Scan for the cell matching the given text and deliver its [X, Y] coordinate at center. 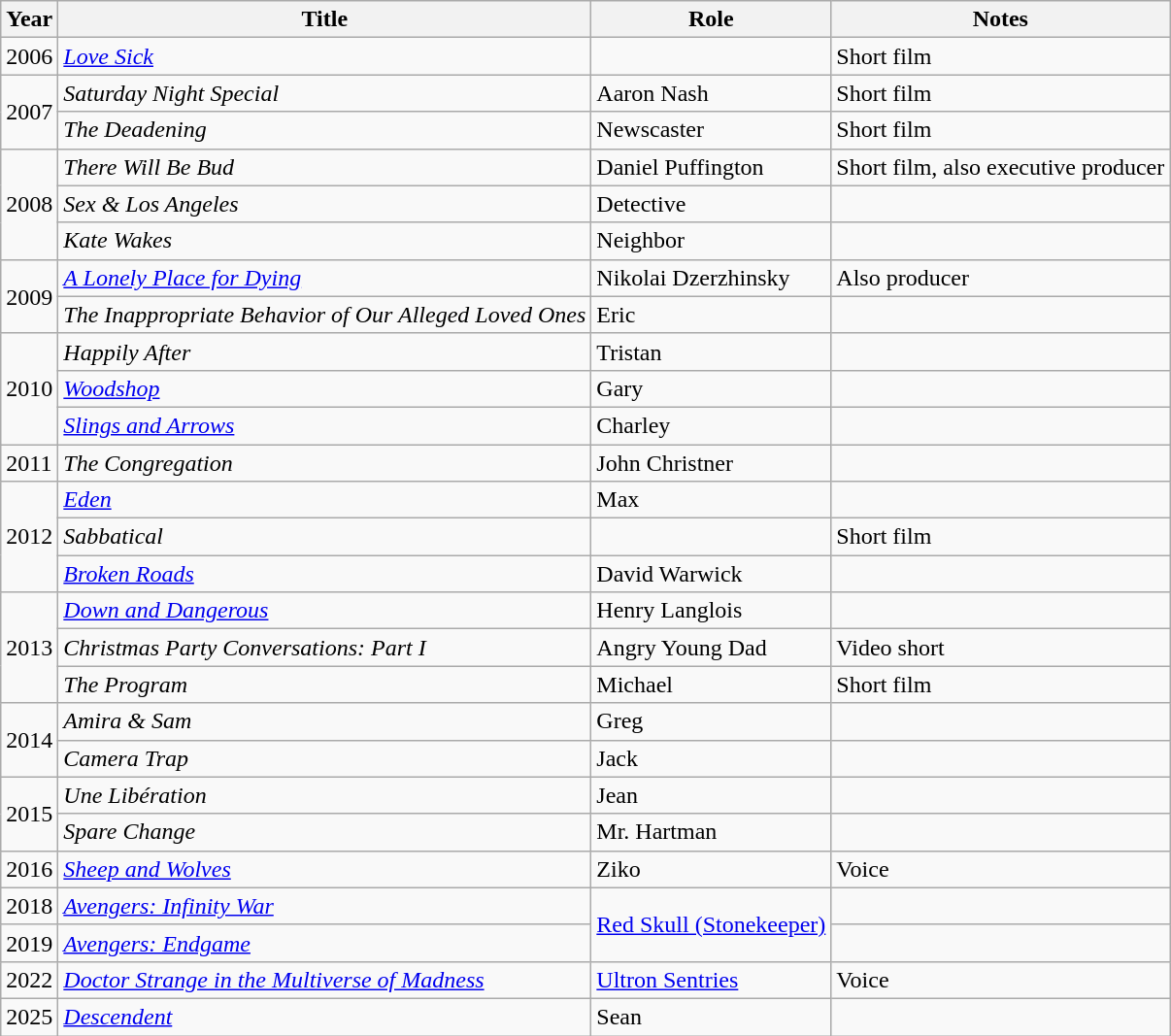
2015 [29, 814]
Red Skull (Stonekeeper) [711, 924]
Love Sick [324, 56]
Happily After [324, 351]
Video short [1000, 648]
Slings and Arrows [324, 425]
2014 [29, 740]
Ziko [711, 869]
The Inappropriate Behavior of Our Alleged Loved Ones [324, 315]
2019 [29, 943]
Tristan [711, 351]
2010 [29, 388]
The Program [324, 685]
Max [711, 500]
Also producer [1000, 278]
David Warwick [711, 574]
Notes [1000, 19]
2007 [29, 112]
2016 [29, 869]
Saturday Night Special [324, 93]
Down and Dangerous [324, 611]
John Christner [711, 463]
Ultron Sentries [711, 980]
2009 [29, 296]
2008 [29, 204]
2025 [29, 1017]
Une Libération [324, 795]
Neighbor [711, 241]
Kate Wakes [324, 241]
Sean [711, 1017]
Newscaster [711, 130]
Daniel Puffington [711, 167]
Amira & Sam [324, 721]
Avengers: Endgame [324, 943]
2006 [29, 56]
2013 [29, 648]
Sex & Los Angeles [324, 204]
A Lonely Place for Dying [324, 278]
There Will Be Bud [324, 167]
Broken Roads [324, 574]
Gary [711, 388]
Greg [711, 721]
Charley [711, 425]
Camera Trap [324, 758]
2012 [29, 537]
Eden [324, 500]
Sheep and Wolves [324, 869]
Jack [711, 758]
Spare Change [324, 832]
2022 [29, 980]
Eric [711, 315]
Woodshop [324, 388]
Nikolai Dzerzhinsky [711, 278]
Michael [711, 685]
Mr. Hartman [711, 832]
Avengers: Infinity War [324, 906]
Jean [711, 795]
Christmas Party Conversations: Part I [324, 648]
Sabbatical [324, 537]
Year [29, 19]
2018 [29, 906]
Title [324, 19]
Descendent [324, 1017]
2011 [29, 463]
The Deadening [324, 130]
Detective [711, 204]
Henry Langlois [711, 611]
Doctor Strange in the Multiverse of Madness [324, 980]
Aaron Nash [711, 93]
The Congregation [324, 463]
Short film, also executive producer [1000, 167]
Angry Young Dad [711, 648]
Role [711, 19]
